Search for the cell housing the specified text and yield its (X, Y) center coordinate. 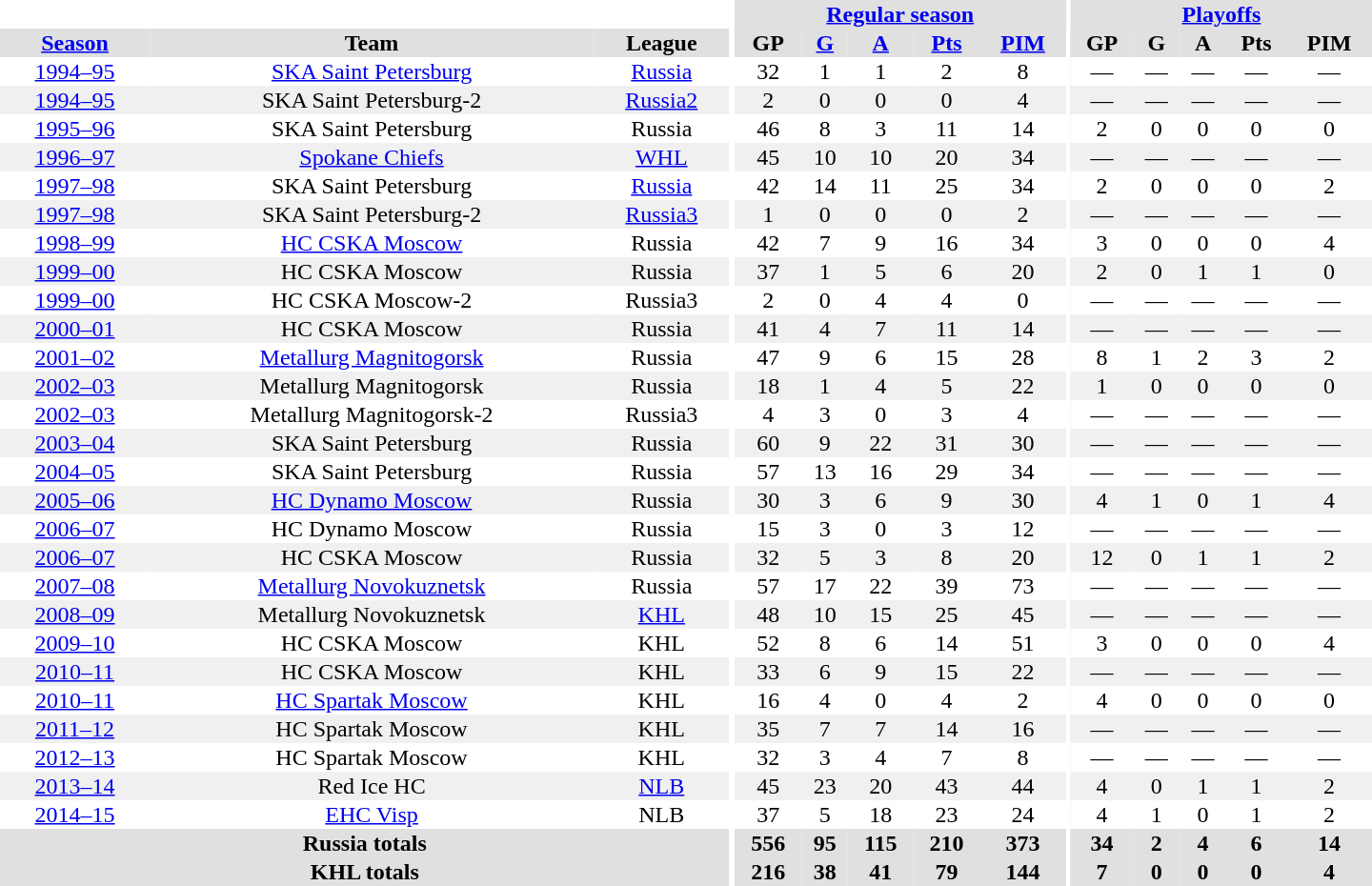
373 (1023, 843)
Season (74, 43)
33 (768, 672)
51 (1023, 643)
HC CSKA Moscow-2 (372, 300)
2005–06 (74, 500)
79 (946, 872)
48 (768, 614)
Russia2 (661, 100)
League (661, 43)
31 (946, 443)
24 (1023, 815)
216 (768, 872)
EHC Visp (372, 815)
44 (1023, 786)
Metallurg Magnitogorsk-2 (372, 414)
115 (880, 843)
WHL (661, 157)
47 (768, 357)
43 (946, 786)
2008–09 (74, 614)
73 (1023, 586)
95 (825, 843)
Regular season (899, 14)
Spokane Chiefs (372, 157)
28 (1023, 357)
2001–02 (74, 357)
2012–13 (74, 757)
2004–05 (74, 472)
29 (946, 472)
17 (825, 586)
1998–99 (74, 243)
52 (768, 643)
556 (768, 843)
39 (946, 586)
13 (825, 472)
KHL totals (365, 872)
Playoffs (1221, 14)
1996–97 (74, 157)
2013–14 (74, 786)
2011–12 (74, 729)
2009–10 (74, 643)
210 (946, 843)
2000–01 (74, 329)
Team (372, 43)
144 (1023, 872)
46 (768, 129)
35 (768, 729)
2014–15 (74, 815)
38 (825, 872)
Russia totals (365, 843)
2007–08 (74, 586)
Red Ice HC (372, 786)
2003–04 (74, 443)
60 (768, 443)
1995–96 (74, 129)
